Determine the (x, y) coordinate at the center of the cell enclosing the given text.  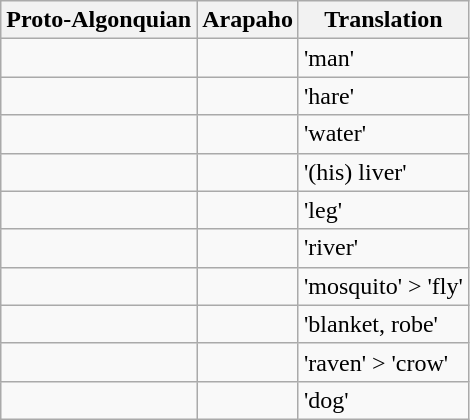
'mosquito' > 'fly' (383, 286)
Proto-Algonquian (99, 20)
Translation (383, 20)
'raven' > 'crow' (383, 362)
'leg' (383, 210)
'dog' (383, 400)
'river' (383, 248)
'(his) liver' (383, 172)
'man' (383, 58)
'hare' (383, 96)
Arapaho (248, 20)
'blanket, robe' (383, 324)
'water' (383, 134)
